Find where the given text appears and provide that cell's center as [x, y] coordinate. 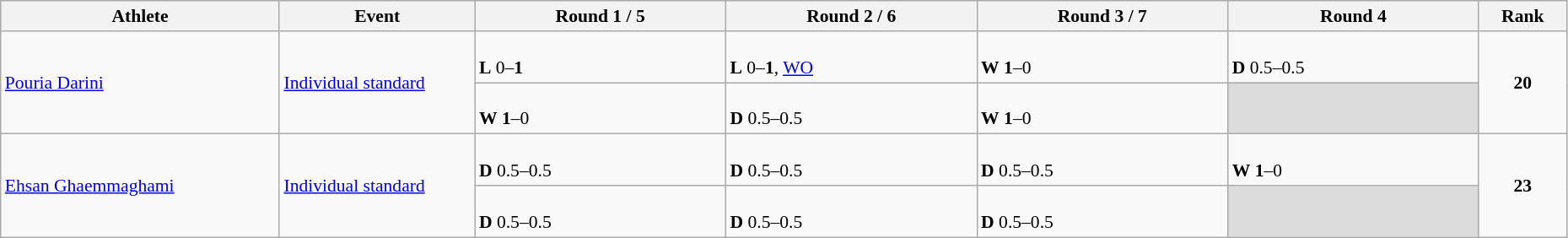
L 0–1 [601, 57]
Event [376, 16]
Round 4 [1354, 16]
Rank [1522, 16]
Ehsan Ghaemmaghami [140, 186]
23 [1522, 186]
Round 3 / 7 [1102, 16]
L 0–1, WO [851, 57]
Pouria Darini [140, 83]
Round 1 / 5 [601, 16]
Round 2 / 6 [851, 16]
Athlete [140, 16]
20 [1522, 83]
